For the text-containing cell, return its midpoint in (x, y) coordinate format. 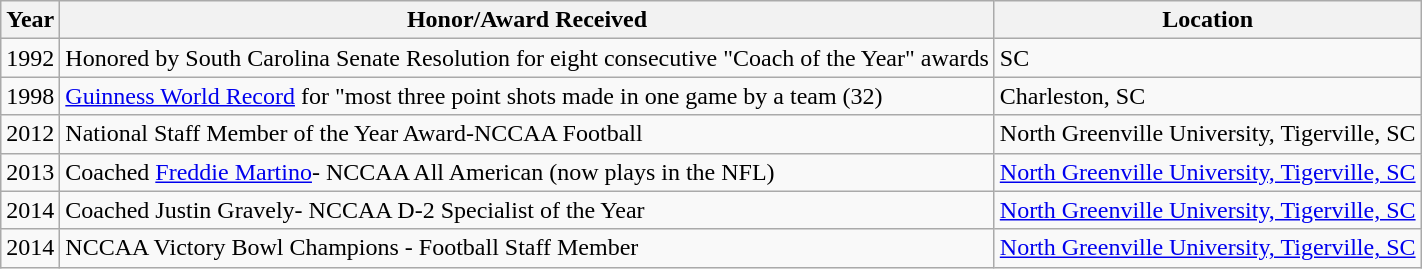
Honored by South Carolina Senate Resolution for eight consecutive "Coach of the Year" awards (527, 58)
SC (1208, 58)
2013 (30, 172)
NCCAA Victory Bowl Champions - Football Staff Member (527, 248)
2012 (30, 134)
National Staff Member of the Year Award-NCCAA Football (527, 134)
Year (30, 20)
Charleston, SC (1208, 96)
Coached Freddie Martino- NCCAA All American (now plays in the NFL) (527, 172)
Guinness World Record for "most three point shots made in one game by a team (32) (527, 96)
1992 (30, 58)
Location (1208, 20)
Honor/Award Received (527, 20)
Coached Justin Gravely- NCCAA D-2 Specialist of the Year (527, 210)
1998 (30, 96)
